From the cell containing the given text, extract its center point as (X, Y) coordinate. 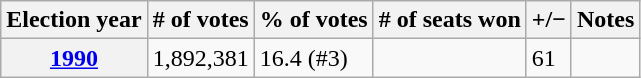
1990 (74, 58)
# of votes (200, 20)
1,892,381 (200, 58)
% of votes (314, 20)
Notes (605, 20)
+/− (548, 20)
# of seats won (450, 20)
Election year (74, 20)
61 (548, 58)
16.4 (#3) (314, 58)
